Provide the [x, y] coordinate of the cell's center where the given text is located.  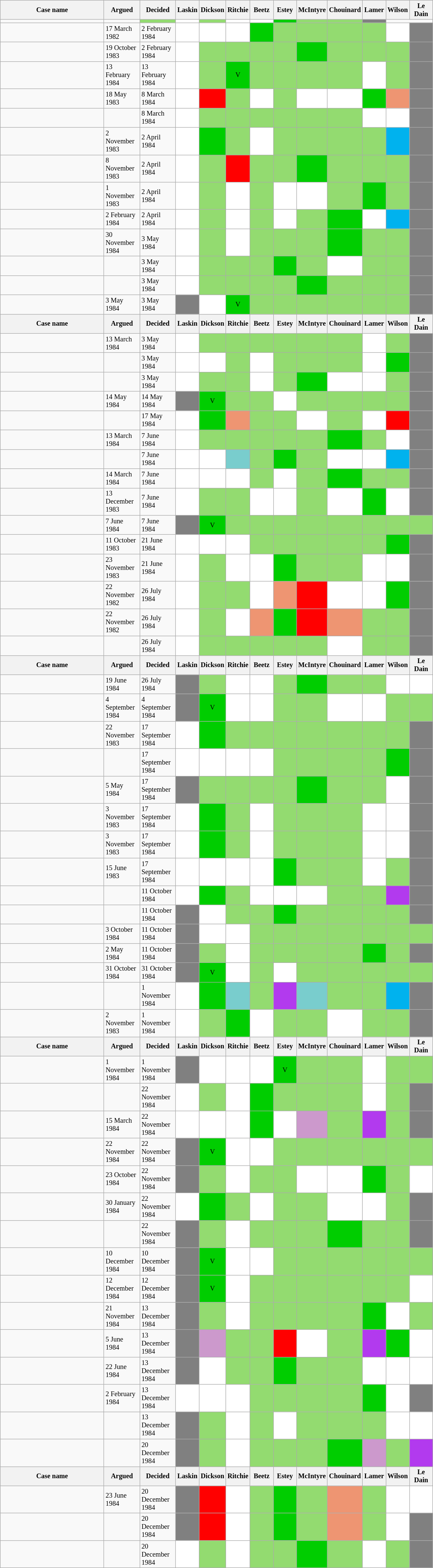
18 May 1983 [122, 99]
2 May 1984 [122, 953]
19 June 1984 [122, 684]
11 October 1983 [122, 544]
1 November 1983 [122, 196]
21 November 1984 [122, 1316]
23 November 1983 [122, 568]
30 January 1984 [122, 1206]
23 October 1984 [122, 1179]
15 March 1984 [122, 1124]
8 November 1983 [122, 169]
14 March 1984 [122, 478]
23 June 1984 [122, 1499]
17 May 1984 [158, 420]
30 November 1984 [122, 243]
3 October 1984 [122, 934]
15 June 1983 [122, 872]
19 October 1983 [122, 52]
22 June 1984 [122, 1371]
17 March 1982 [122, 32]
22 November 1983 [122, 735]
5 May 1984 [122, 790]
13 December 1983 [122, 502]
5 June 1984 [122, 1343]
